Capture the cell that displays the provided text and extract its [X, Y] central coordinate. 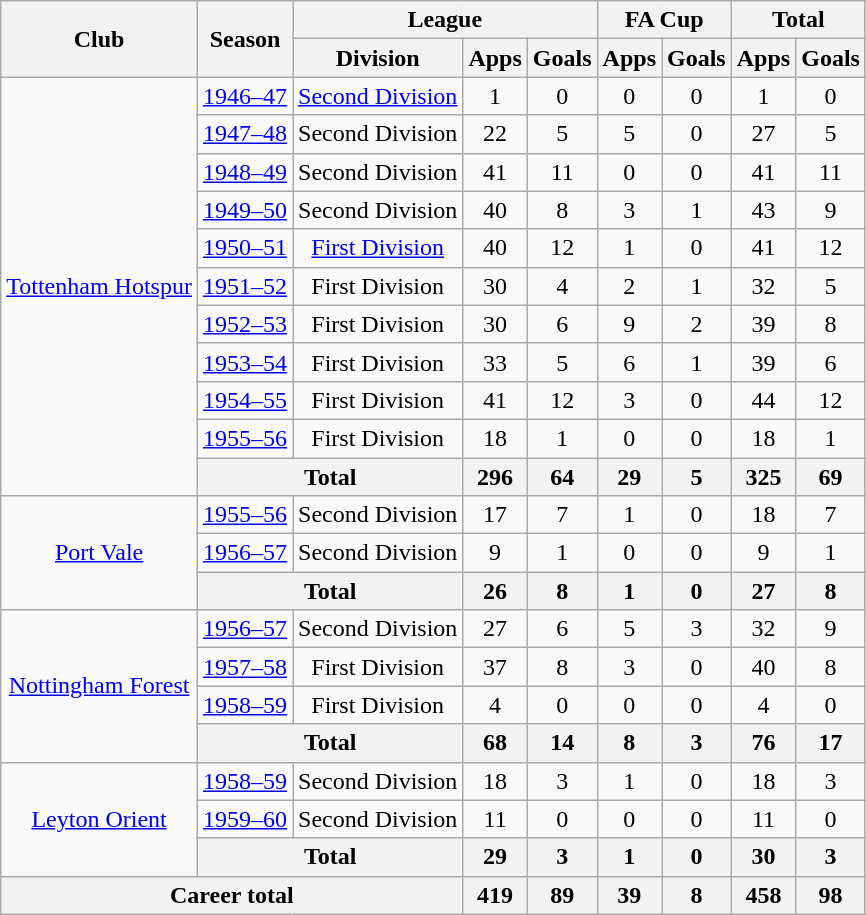
26 [495, 591]
Tottenham Hotspur [100, 286]
FA Cup [664, 20]
1948–49 [244, 172]
68 [495, 743]
76 [763, 743]
1949–50 [244, 210]
22 [495, 134]
1951–52 [244, 286]
1954–55 [244, 400]
14 [562, 743]
296 [495, 477]
1946–47 [244, 96]
98 [831, 895]
Season [244, 39]
1953–54 [244, 362]
1952–53 [244, 324]
325 [763, 477]
Club [100, 39]
37 [495, 667]
33 [495, 362]
Nottingham Forest [100, 686]
Division [377, 58]
1959–60 [244, 819]
Leyton Orient [100, 819]
Port Vale [100, 553]
44 [763, 400]
64 [562, 477]
1947–48 [244, 134]
43 [763, 210]
League [444, 20]
1950–51 [244, 248]
1957–58 [244, 667]
Career total [232, 895]
89 [562, 895]
69 [831, 477]
419 [495, 895]
458 [763, 895]
